Detect which cell encompasses the target text, then output its (X, Y) center coordinate. 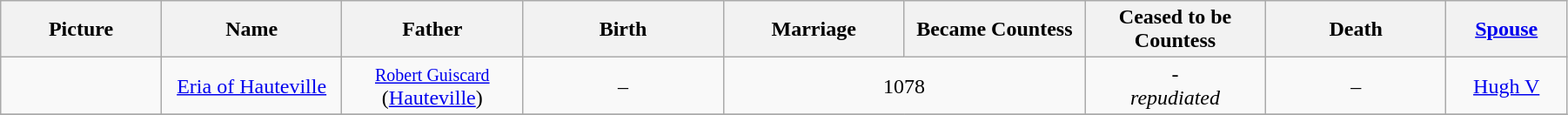
Spouse (1506, 30)
Ceased to be Countess (1176, 30)
Marriage (814, 30)
Picture (82, 30)
Name (251, 30)
Hugh V (1506, 85)
Robert Guiscard(Hauteville) (432, 85)
-repudiated (1176, 85)
Birth (623, 30)
Death (1356, 30)
1078 (903, 85)
Father (432, 30)
Eria of Hauteville (251, 85)
Became Countess (995, 30)
